Capture the cell that displays the provided text and extract its [X, Y] central coordinate. 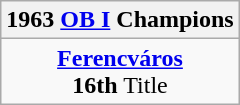
1963 OB I Champions [120, 20]
Ferencváros16th Title [120, 72]
